Capture the cell that displays the provided text and extract its (x, y) central coordinate. 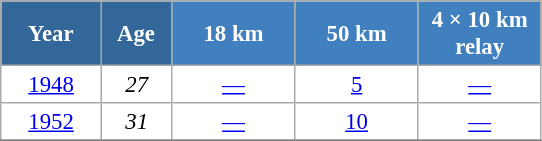
31 (136, 122)
10 (356, 122)
1948 (52, 85)
Age (136, 34)
5 (356, 85)
4 × 10 km relay (480, 34)
50 km (356, 34)
Year (52, 34)
1952 (52, 122)
27 (136, 85)
18 km (234, 34)
